Locate the cell with the specified text and output its (X, Y) center coordinate. 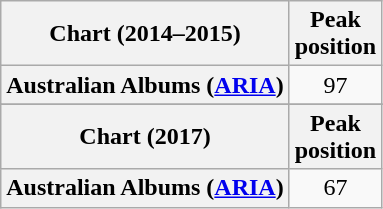
Chart (2017) (145, 136)
97 (335, 85)
Chart (2014–2015) (145, 34)
67 (335, 188)
